Locate the cell with the specified text and output its [x, y] center coordinate. 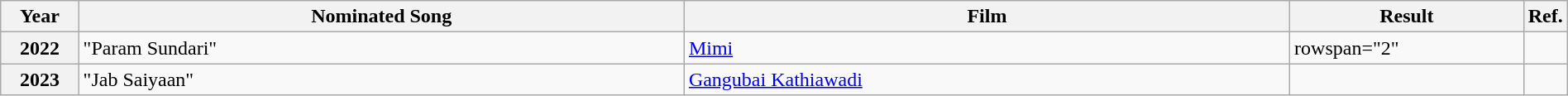
Film [987, 17]
Gangubai Kathiawadi [987, 79]
Ref. [1545, 17]
"Param Sundari" [381, 48]
2022 [40, 48]
"Jab Saiyaan" [381, 79]
2023 [40, 79]
Nominated Song [381, 17]
Year [40, 17]
Mimi [987, 48]
rowspan="2" [1408, 48]
Result [1408, 17]
